For the text-containing cell, return its midpoint in (x, y) coordinate format. 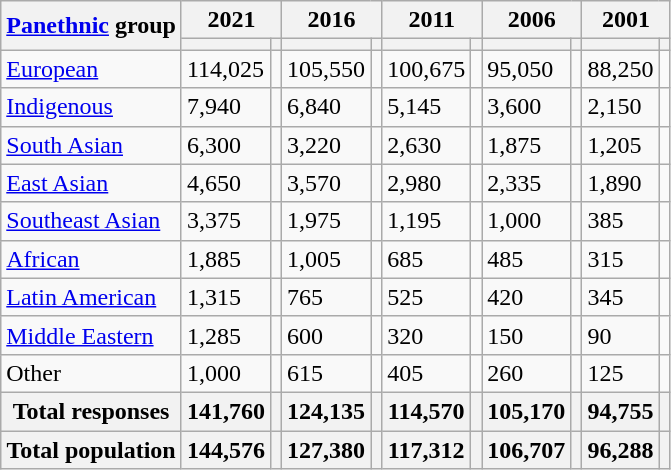
150 (526, 335)
2021 (231, 20)
3,375 (226, 221)
685 (426, 259)
2006 (532, 20)
260 (526, 373)
114,025 (226, 69)
7,940 (226, 107)
6,840 (326, 107)
88,250 (620, 69)
485 (526, 259)
600 (326, 335)
2,150 (620, 107)
2,335 (526, 183)
144,576 (226, 449)
1,885 (226, 259)
3,570 (326, 183)
525 (426, 297)
1,890 (620, 183)
Panethnic group (92, 26)
320 (426, 335)
2,630 (426, 145)
141,760 (226, 411)
1,285 (226, 335)
1,975 (326, 221)
96,288 (620, 449)
420 (526, 297)
405 (426, 373)
114,570 (426, 411)
Total population (92, 449)
5,145 (426, 107)
105,170 (526, 411)
315 (620, 259)
125 (620, 373)
2,980 (426, 183)
European (92, 69)
6,300 (226, 145)
100,675 (426, 69)
3,600 (526, 107)
East Asian (92, 183)
1,005 (326, 259)
3,220 (326, 145)
385 (620, 221)
2011 (432, 20)
African (92, 259)
Latin American (92, 297)
1,875 (526, 145)
1,195 (426, 221)
90 (620, 335)
Middle Eastern (92, 335)
4,650 (226, 183)
1,315 (226, 297)
94,755 (620, 411)
South Asian (92, 145)
Indigenous (92, 107)
Southeast Asian (92, 221)
106,707 (526, 449)
1,205 (620, 145)
127,380 (326, 449)
105,550 (326, 69)
117,312 (426, 449)
Total responses (92, 411)
2016 (332, 20)
95,050 (526, 69)
765 (326, 297)
2001 (626, 20)
615 (326, 373)
345 (620, 297)
Other (92, 373)
124,135 (326, 411)
